Return the (X, Y) coordinate for the center point of the cell that contains the specified text.  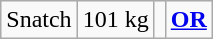
101 kg (116, 20)
Snatch (39, 20)
OR (188, 20)
